Pinpoint the cell where the given text exists, returning its [x, y] midpoint coordinate. 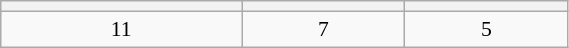
5 [486, 29]
11 [122, 29]
7 [324, 29]
